Locate the cell with the specified text and output its [X, Y] center coordinate. 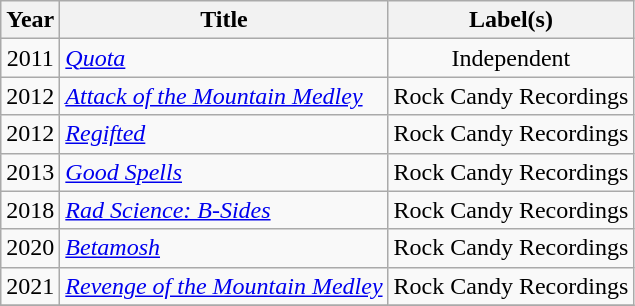
Attack of the Mountain Medley [224, 96]
Year [30, 20]
2018 [30, 210]
Independent [511, 58]
Rad Science: B-Sides [224, 210]
2011 [30, 58]
2021 [30, 286]
Label(s) [511, 20]
Quota [224, 58]
Title [224, 20]
Good Spells [224, 172]
Revenge of the Mountain Medley [224, 286]
2020 [30, 248]
Regifted [224, 134]
2013 [30, 172]
Betamosh [224, 248]
